Return the [x, y] coordinate for the center point of the cell that contains the specified text.  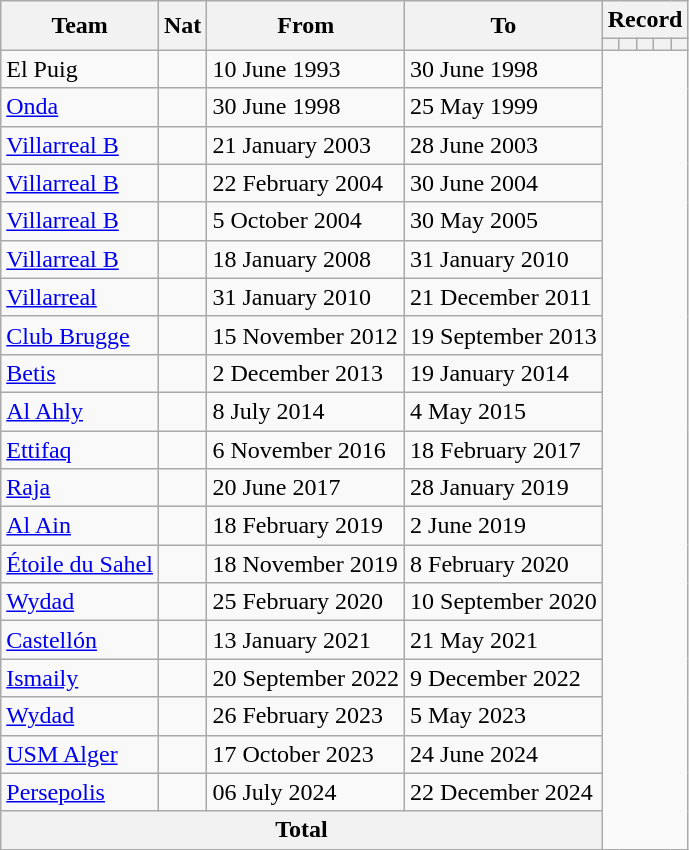
Ismaily [80, 678]
Betis [80, 373]
19 September 2013 [504, 335]
28 June 2003 [504, 145]
20 June 2017 [306, 488]
4 May 2015 [504, 411]
Onda [80, 107]
30 June 2004 [504, 183]
21 May 2021 [504, 640]
25 February 2020 [306, 602]
Ettifaq [80, 449]
8 February 2020 [504, 564]
El Puig [80, 69]
30 May 2005 [504, 221]
To [504, 26]
Nat [182, 26]
5 May 2023 [504, 716]
24 June 2024 [504, 754]
18 February 2017 [504, 449]
5 October 2004 [306, 221]
Club Brugge [80, 335]
2 December 2013 [306, 373]
26 February 2023 [306, 716]
25 May 1999 [504, 107]
Team [80, 26]
28 January 2019 [504, 488]
17 October 2023 [306, 754]
Al Ahly [80, 411]
19 January 2014 [504, 373]
20 September 2022 [306, 678]
8 July 2014 [306, 411]
6 November 2016 [306, 449]
Étoile du Sahel [80, 564]
Al Ain [80, 526]
18 January 2008 [306, 259]
10 June 1993 [306, 69]
18 February 2019 [306, 526]
22 February 2004 [306, 183]
9 December 2022 [504, 678]
Persepolis [80, 792]
USM Alger [80, 754]
Villarreal [80, 297]
21 January 2003 [306, 145]
From [306, 26]
Record [645, 20]
15 November 2012 [306, 335]
Raja [80, 488]
13 January 2021 [306, 640]
18 November 2019 [306, 564]
22 December 2024 [504, 792]
21 December 2011 [504, 297]
Total [302, 830]
Castellón [80, 640]
06 July 2024 [306, 792]
10 September 2020 [504, 602]
2 June 2019 [504, 526]
